Return the [X, Y] coordinate for the center point of the cell that contains the specified text.  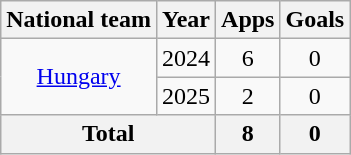
Hungary [79, 77]
National team [79, 20]
6 [248, 58]
Total [108, 134]
Goals [315, 20]
8 [248, 134]
2024 [186, 58]
Year [186, 20]
2 [248, 96]
Apps [248, 20]
2025 [186, 96]
